Extract the [X, Y] coordinate from the center of the cell holding the provided text.  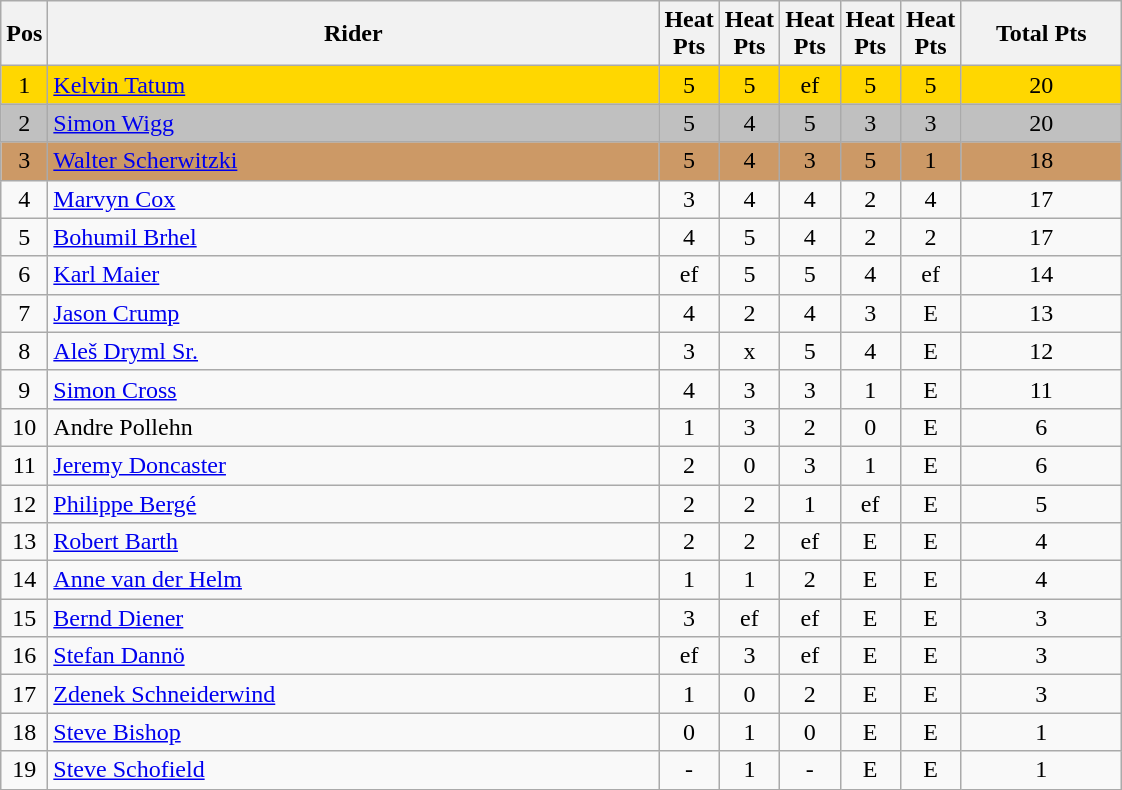
Zdenek Schneiderwind [354, 694]
Karl Maier [354, 275]
10 [24, 427]
Total Pts [1042, 34]
Bohumil Brhel [354, 237]
7 [24, 313]
Kelvin Tatum [354, 85]
x [749, 351]
Pos [24, 34]
Jason Crump [354, 313]
Aleš Dryml Sr. [354, 351]
Rider [354, 34]
Philippe Bergé [354, 503]
Simon Wigg [354, 123]
16 [24, 656]
19 [24, 770]
8 [24, 351]
Marvyn Cox [354, 199]
Robert Barth [354, 542]
Steve Bishop [354, 732]
Steve Schofield [354, 770]
Jeremy Doncaster [354, 465]
Bernd Diener [354, 618]
15 [24, 618]
Walter Scherwitzki [354, 161]
Simon Cross [354, 389]
Stefan Dannö [354, 656]
9 [24, 389]
Anne van der Helm [354, 580]
Andre Pollehn [354, 427]
